Detect which cell encompasses the target text, then output its (x, y) center coordinate. 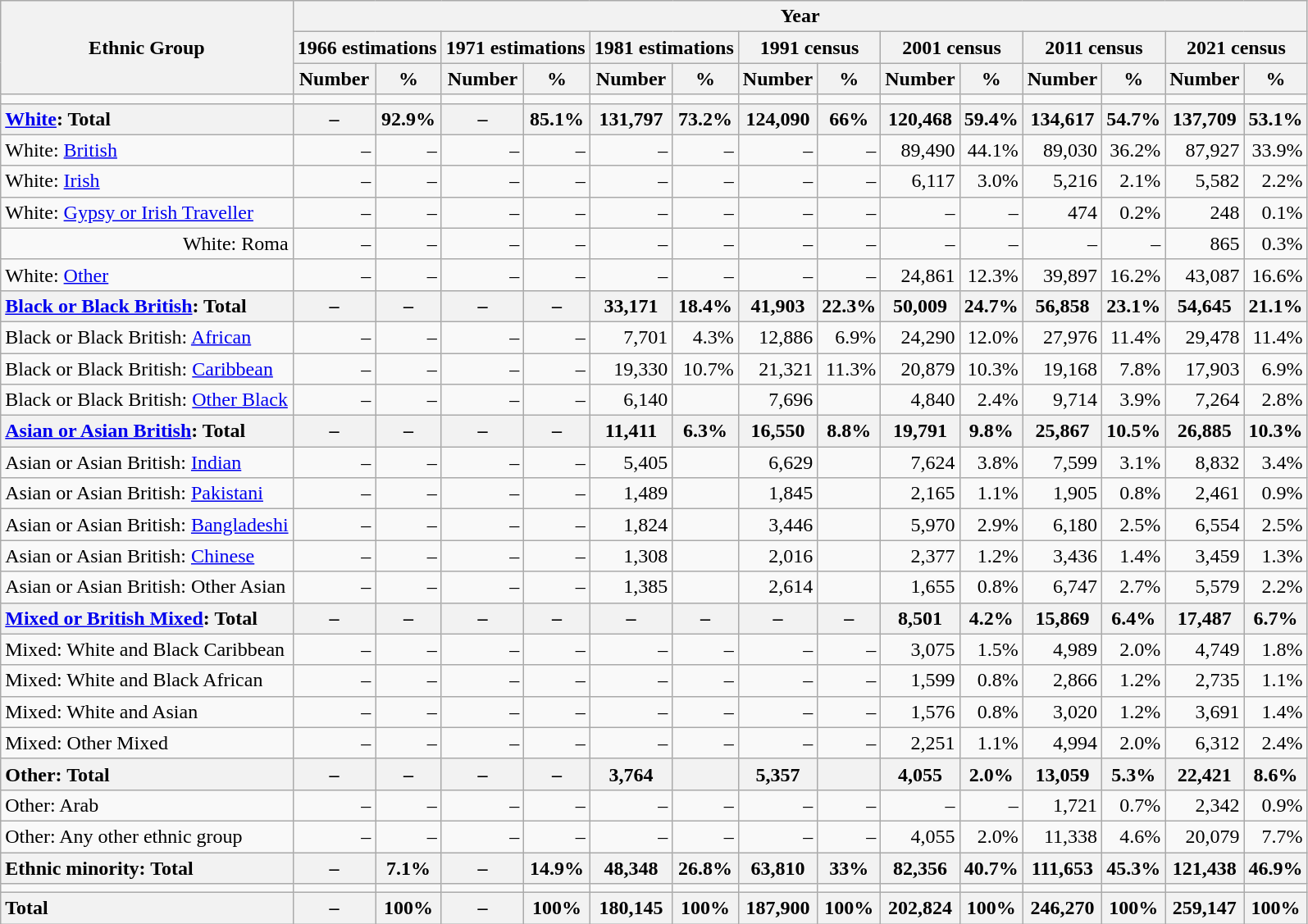
1,308 (631, 556)
73.2% (705, 119)
12.3% (991, 275)
4,840 (920, 400)
4.3% (705, 337)
White: British (147, 150)
120,468 (920, 119)
1,599 (920, 680)
3,764 (631, 774)
3,691 (1205, 712)
33% (850, 868)
Mixed: Other Mixed (147, 743)
66% (850, 119)
48,348 (631, 868)
5,405 (631, 462)
19,168 (1062, 368)
16,550 (777, 431)
3,436 (1062, 556)
Asian or Asian British: Total (147, 431)
24.7% (991, 306)
1.5% (991, 649)
865 (1205, 244)
24,290 (920, 337)
2,377 (920, 556)
8.6% (1276, 774)
1,489 (631, 494)
Year (800, 16)
Asian or Asian British: Pakistani (147, 494)
0.3% (1276, 244)
33,171 (631, 306)
26.8% (705, 868)
1,576 (920, 712)
121,438 (1205, 868)
9.8% (991, 431)
92.9% (408, 119)
13,059 (1062, 774)
3,075 (920, 649)
16.2% (1133, 275)
1991 census (809, 48)
2.7% (1133, 587)
26,885 (1205, 431)
14.9% (557, 868)
36.2% (1133, 150)
Black or Black British: Other Black (147, 400)
7,264 (1205, 400)
85.1% (557, 119)
6,180 (1062, 525)
5,579 (1205, 587)
2.1% (1133, 181)
6,312 (1205, 743)
5,357 (777, 774)
17,903 (1205, 368)
20,079 (1205, 836)
6,117 (920, 181)
8.8% (850, 431)
2,866 (1062, 680)
6,140 (631, 400)
2001 census (951, 48)
29,478 (1205, 337)
18.4% (705, 306)
23.1% (1133, 306)
33.9% (1276, 150)
16.6% (1276, 275)
19,791 (920, 431)
Mixed: White and Black Caribbean (147, 649)
5,582 (1205, 181)
82,356 (920, 868)
246,270 (1062, 908)
Mixed: White and Black African (147, 680)
1971 estimations (515, 48)
59.4% (991, 119)
27,976 (1062, 337)
Asian or Asian British: Other Asian (147, 587)
24,861 (920, 275)
0.2% (1133, 212)
7,599 (1062, 462)
7.8% (1133, 368)
8,832 (1205, 462)
1.8% (1276, 649)
3.4% (1276, 462)
134,617 (1062, 119)
7.7% (1276, 836)
44.1% (991, 150)
124,090 (777, 119)
1.3% (1276, 556)
6,554 (1205, 525)
21,321 (777, 368)
2,251 (920, 743)
41,903 (777, 306)
Total (147, 908)
474 (1062, 212)
1,655 (920, 587)
50,009 (920, 306)
Black or Black British: Total (147, 306)
Other: Total (147, 774)
2,735 (1205, 680)
11,411 (631, 431)
202,824 (920, 908)
3,446 (777, 525)
3.1% (1133, 462)
2,342 (1205, 805)
2,461 (1205, 494)
7.1% (408, 868)
10.7% (705, 368)
87,927 (1205, 150)
7,701 (631, 337)
7,696 (777, 400)
5,216 (1062, 181)
63,810 (777, 868)
3.8% (991, 462)
89,030 (1062, 150)
39,897 (1062, 275)
0.7% (1133, 805)
20,879 (920, 368)
Ethnic minority: Total (147, 868)
Black or Black British: Caribbean (147, 368)
22.3% (850, 306)
248 (1205, 212)
12.0% (991, 337)
5,970 (920, 525)
54.7% (1133, 119)
54,645 (1205, 306)
6,747 (1062, 587)
15,869 (1062, 618)
Other: Arab (147, 805)
4.6% (1133, 836)
Black or Black British: African (147, 337)
45.3% (1133, 868)
2,016 (777, 556)
43,087 (1205, 275)
1,845 (777, 494)
4,749 (1205, 649)
11.3% (850, 368)
White: Irish (147, 181)
53.1% (1276, 119)
0.1% (1276, 212)
7,624 (920, 462)
4,989 (1062, 649)
17,487 (1205, 618)
89,490 (920, 150)
180,145 (631, 908)
6,629 (777, 462)
3,459 (1205, 556)
Asian or Asian British: Bangladeshi (147, 525)
3,020 (1062, 712)
Ethnic Group (147, 48)
111,653 (1062, 868)
3.9% (1133, 400)
2,614 (777, 587)
1,824 (631, 525)
187,900 (777, 908)
3.0% (991, 181)
6.3% (705, 431)
9,714 (1062, 400)
22,421 (1205, 774)
21.1% (1276, 306)
White: Gypsy or Irish Traveller (147, 212)
Other: Any other ethnic group (147, 836)
137,709 (1205, 119)
White: Roma (147, 244)
12,886 (777, 337)
White: Total (147, 119)
Asian or Asian British: Chinese (147, 556)
11,338 (1062, 836)
259,147 (1205, 908)
46.9% (1276, 868)
1,721 (1062, 805)
Mixed or British Mixed: Total (147, 618)
10.5% (1133, 431)
1966 estimations (367, 48)
1,385 (631, 587)
1981 estimations (664, 48)
6.4% (1133, 618)
25,867 (1062, 431)
Mixed: White and Asian (147, 712)
4,994 (1062, 743)
2.9% (991, 525)
5.3% (1133, 774)
White: Other (147, 275)
40.7% (991, 868)
1,905 (1062, 494)
2.8% (1276, 400)
Asian or Asian British: Indian (147, 462)
56,858 (1062, 306)
6.7% (1276, 618)
2011 census (1094, 48)
131,797 (631, 119)
8,501 (920, 618)
2,165 (920, 494)
4.2% (991, 618)
2021 census (1237, 48)
19,330 (631, 368)
